Return (x, y) of the center of cell containing provided text 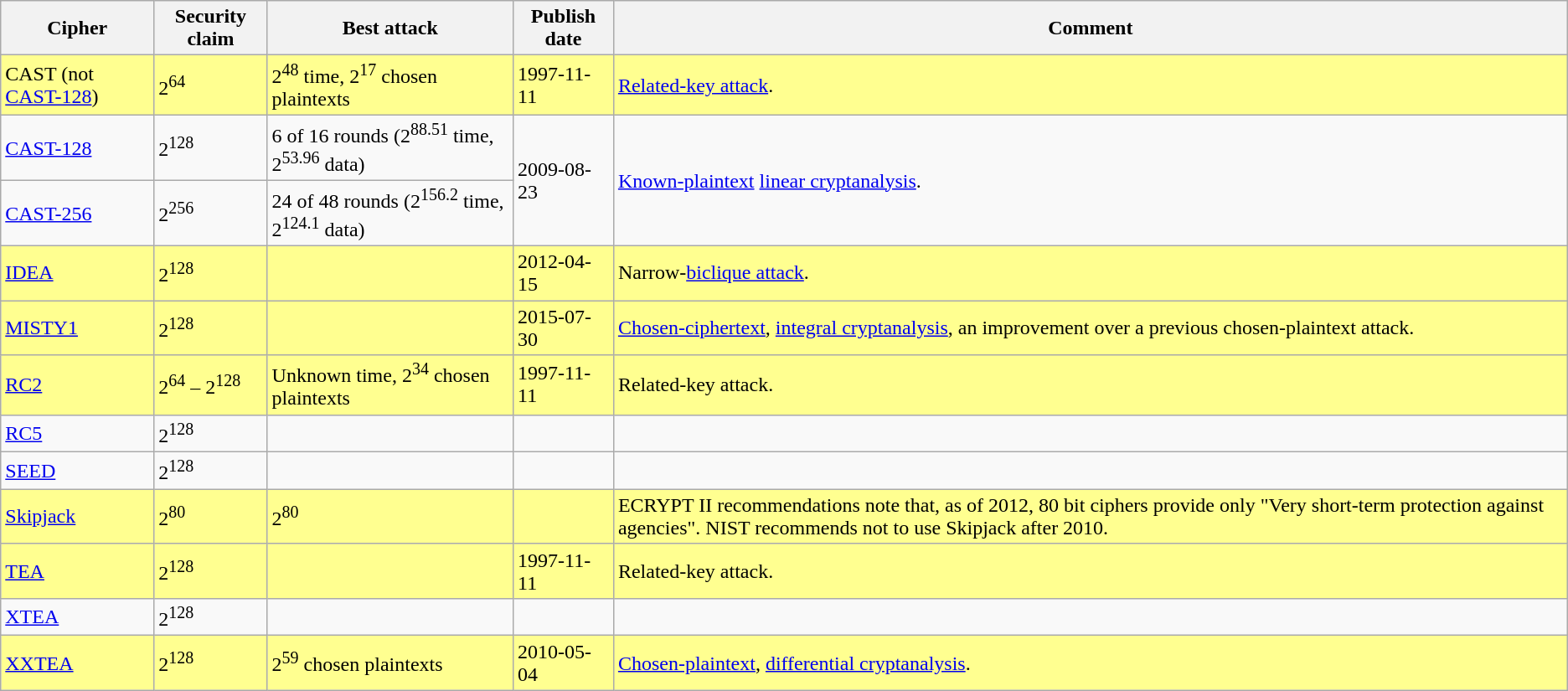
RC5 (77, 434)
IDEA (77, 273)
Skipjack (77, 516)
Known-plaintext linear cryptanalysis. (1091, 180)
264 (211, 85)
CAST-128 (77, 147)
Narrow-biclique attack. (1091, 273)
2010-05-04 (564, 663)
XTEA (77, 616)
264 – 2128 (211, 385)
2256 (211, 213)
Best attack (390, 28)
CAST-256 (77, 213)
XXTEA (77, 663)
SEED (77, 471)
Security claim (211, 28)
CAST (not CAST-128) (77, 85)
24 of 48 rounds (2156.2 time, 2124.1 data) (390, 213)
Comment (1091, 28)
2009-08-23 (564, 180)
Chosen-ciphertext, integral cryptanalysis, an improvement over a previous chosen-plaintext attack. (1091, 328)
2015-07-30 (564, 328)
Cipher (77, 28)
TEA (77, 571)
Chosen-plaintext, differential cryptanalysis. (1091, 663)
248 time, 217 chosen plaintexts (390, 85)
Publish date (564, 28)
2012-04-15 (564, 273)
259 chosen plaintexts (390, 663)
RC2 (77, 385)
6 of 16 rounds (288.51 time, 253.96 data) (390, 147)
MISTY1 (77, 328)
Unknown time, 234 chosen plaintexts (390, 385)
